Identify which cell holds the provided text, then report its (x, y) central coordinate. 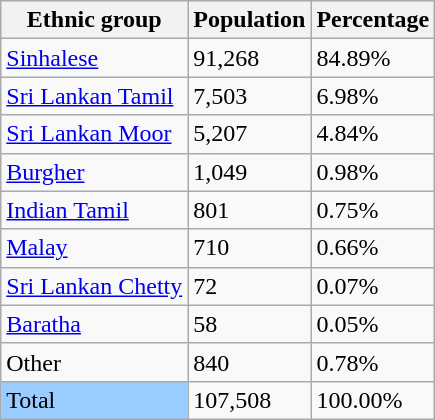
1,049 (250, 172)
Sri Lankan Moor (94, 134)
100.00% (373, 400)
Population (250, 20)
0.78% (373, 362)
Burgher (94, 172)
801 (250, 210)
Percentage (373, 20)
6.98% (373, 96)
5,207 (250, 134)
Malay (94, 248)
840 (250, 362)
0.66% (373, 248)
7,503 (250, 96)
Indian Tamil (94, 210)
84.89% (373, 58)
0.05% (373, 324)
Baratha (94, 324)
58 (250, 324)
Total (94, 400)
91,268 (250, 58)
0.75% (373, 210)
4.84% (373, 134)
Sinhalese (94, 58)
Sri Lankan Tamil (94, 96)
710 (250, 248)
Ethnic group (94, 20)
0.07% (373, 286)
0.98% (373, 172)
Other (94, 362)
Sri Lankan Chetty (94, 286)
107,508 (250, 400)
72 (250, 286)
